Capture the cell that displays the provided text and extract its [x, y] central coordinate. 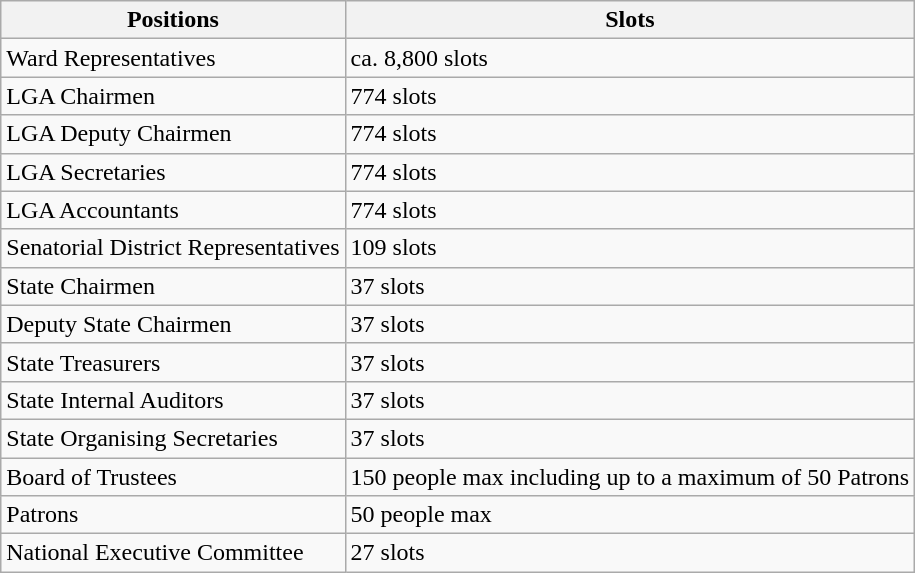
Ward Representatives [173, 58]
LGA Chairmen [173, 96]
ca. 8,800 slots [630, 58]
State Chairmen [173, 286]
Board of Trustees [173, 477]
Slots [630, 20]
State Treasurers [173, 362]
27 slots [630, 553]
Positions [173, 20]
50 people max [630, 515]
Deputy State Chairmen [173, 324]
Patrons [173, 515]
109 slots [630, 248]
Senatorial District Representatives [173, 248]
State Internal Auditors [173, 400]
State Organising Secretaries [173, 438]
150 people max including up to a maximum of 50 Patrons [630, 477]
National Executive Committee [173, 553]
LGA Deputy Chairmen [173, 134]
LGA Accountants [173, 210]
LGA Secretaries [173, 172]
